Capture the cell that displays the provided text and extract its (X, Y) central coordinate. 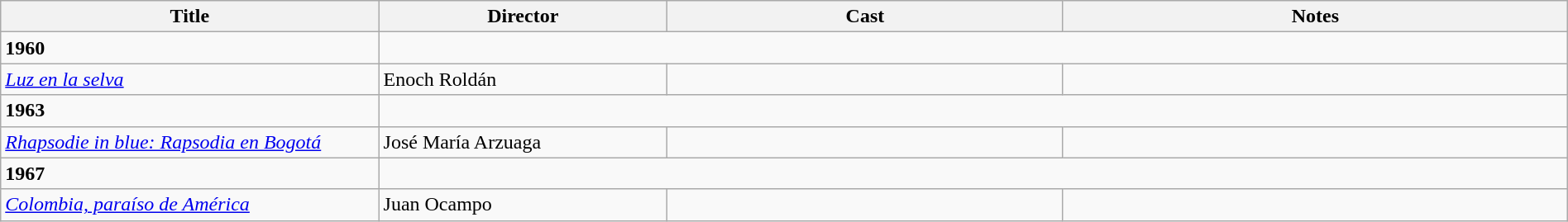
Enoch Roldán (523, 79)
Notes (1315, 17)
1963 (190, 111)
José María Arzuaga (523, 142)
Juan Ocampo (523, 205)
1967 (190, 173)
1960 (190, 48)
Cast (865, 17)
Luz en la selva (190, 79)
Colombia, paraíso de América (190, 205)
Title (190, 17)
Rhapsodie in blue: Rapsodia en Bogotá (190, 142)
Director (523, 17)
